Capture the cell that displays the provided text and extract its [x, y] central coordinate. 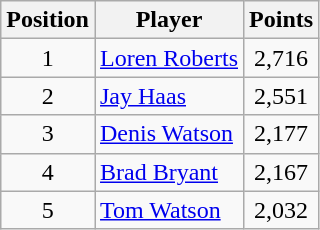
2 [48, 96]
2,177 [282, 134]
2,716 [282, 58]
Position [48, 20]
Points [282, 20]
2,032 [282, 210]
Tom Watson [168, 210]
3 [48, 134]
Player [168, 20]
2,167 [282, 172]
1 [48, 58]
Denis Watson [168, 134]
Jay Haas [168, 96]
4 [48, 172]
Brad Bryant [168, 172]
5 [48, 210]
Loren Roberts [168, 58]
2,551 [282, 96]
